Capture the cell that displays the provided text and extract its [X, Y] central coordinate. 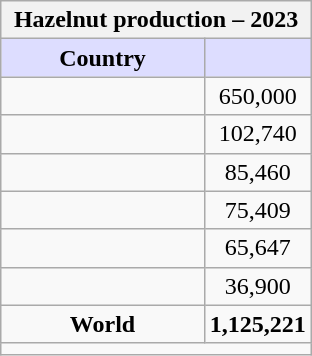
102,740 [258, 134]
85,460 [258, 172]
36,900 [258, 286]
Hazelnut production – 2023 [156, 20]
75,409 [258, 210]
Country [102, 58]
65,647 [258, 248]
1,125,221 [258, 324]
World [102, 324]
650,000 [258, 96]
